Output the [X, Y] coordinate of the center of the cell containing the given text.  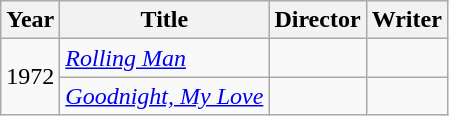
Director [318, 20]
Rolling Man [164, 58]
Year [30, 20]
Goodnight, My Love [164, 96]
Writer [406, 20]
Title [164, 20]
1972 [30, 77]
